Determine the (x, y) coordinate at the center of the cell enclosing the given text.  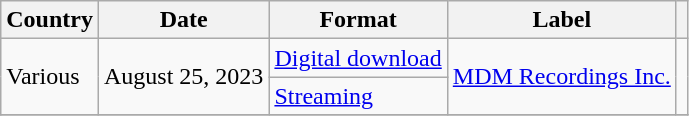
Format (358, 20)
Digital download (358, 58)
August 25, 2023 (183, 77)
Various (50, 77)
MDM Recordings Inc. (562, 77)
Label (562, 20)
Date (183, 20)
Country (50, 20)
Streaming (358, 96)
